From the cell containing the given text, extract its center point as (x, y) coordinate. 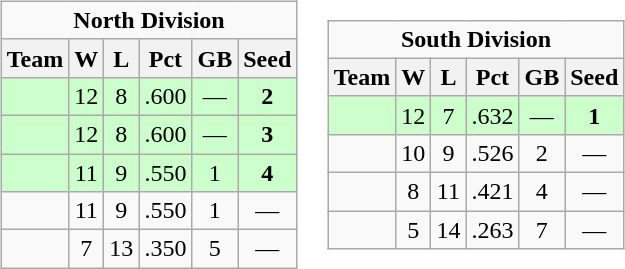
.632 (492, 115)
14 (448, 230)
13 (122, 249)
.263 (492, 230)
.421 (492, 192)
.526 (492, 153)
.350 (166, 249)
10 (414, 153)
South Division (476, 39)
3 (268, 134)
North Division (149, 20)
